Search for the cell housing the specified text and yield its (x, y) center coordinate. 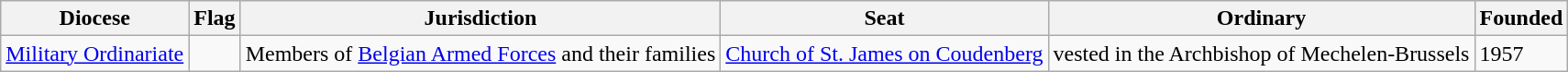
Church of St. James on Coudenberg (884, 54)
1957 (1521, 54)
Diocese (95, 18)
Seat (884, 18)
vested in the Archbishop of Mechelen-Brussels (1262, 54)
Founded (1521, 18)
Members of Belgian Armed Forces and their families (480, 54)
Jurisdiction (480, 18)
Ordinary (1262, 18)
Flag (215, 18)
Military Ordinariate (95, 54)
